Scan for the cell matching the given text and deliver its (x, y) coordinate at center. 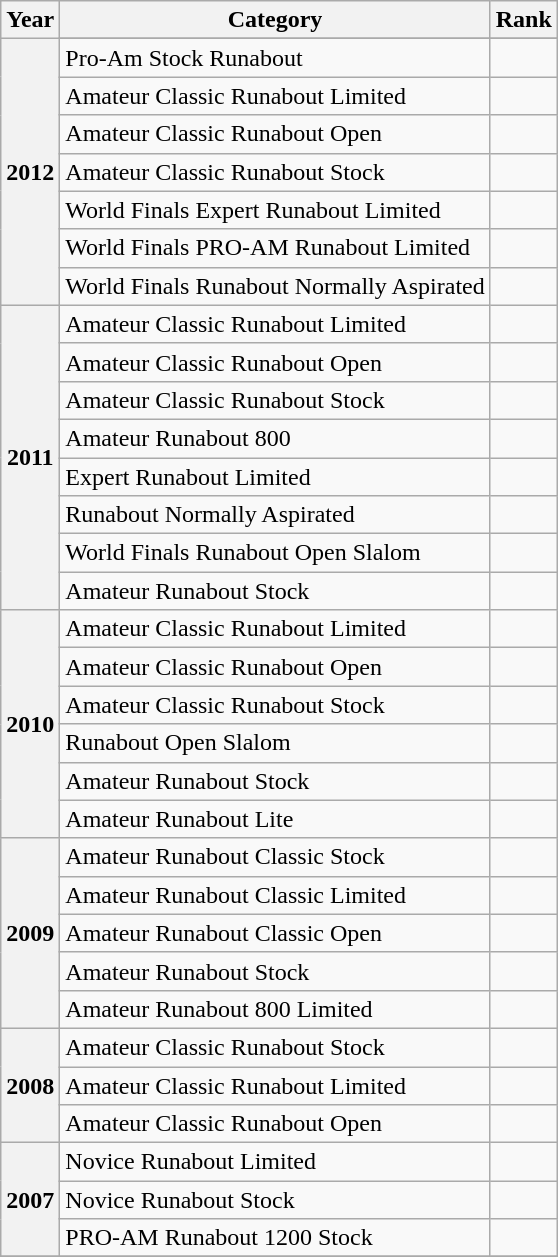
World Finals Expert Runabout Limited (275, 210)
Rank (524, 20)
2011 (30, 457)
Novice Runabout Limited (275, 1162)
Amateur Runabout Classic Limited (275, 895)
Novice Runabout Stock (275, 1200)
World Finals Runabout Open Slalom (275, 553)
2009 (30, 933)
Expert Runabout Limited (275, 477)
Amateur Runabout 800 (275, 438)
Runabout Normally Aspirated (275, 515)
2010 (30, 724)
2008 (30, 1085)
Pro-Am Stock Runabout (275, 58)
World Finals PRO-AM Runabout Limited (275, 248)
Amateur Runabout 800 Limited (275, 1009)
Runabout Open Slalom (275, 743)
Year (30, 20)
Amateur Runabout Classic Stock (275, 857)
Category (275, 20)
2012 (30, 172)
Amateur Runabout Lite (275, 819)
2007 (30, 1200)
PRO-AM Runabout 1200 Stock (275, 1238)
Amateur Runabout Classic Open (275, 933)
World Finals Runabout Normally Aspirated (275, 286)
